Pinpoint the cell where the given text exists, returning its [X, Y] midpoint coordinate. 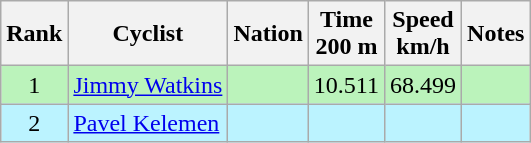
10.511 [346, 85]
Jimmy Watkins [148, 85]
2 [34, 123]
1 [34, 85]
Speedkm/h [422, 34]
Cyclist [148, 34]
Rank [34, 34]
Nation [268, 34]
Time200 m [346, 34]
Pavel Kelemen [148, 123]
Notes [496, 34]
68.499 [422, 85]
